Pinpoint the cell where the given text exists, returning its [x, y] midpoint coordinate. 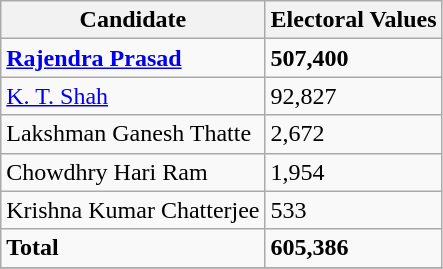
Electoral Values [354, 20]
1,954 [354, 172]
533 [354, 210]
Candidate [133, 20]
605,386 [354, 248]
K. T. Shah [133, 96]
92,827 [354, 96]
Krishna Kumar Chatterjee [133, 210]
2,672 [354, 134]
Total [133, 248]
Lakshman Ganesh Thatte [133, 134]
507,400 [354, 58]
Chowdhry Hari Ram [133, 172]
Rajendra Prasad [133, 58]
